Determine the [x, y] coordinate at the center of the cell enclosing the given text.  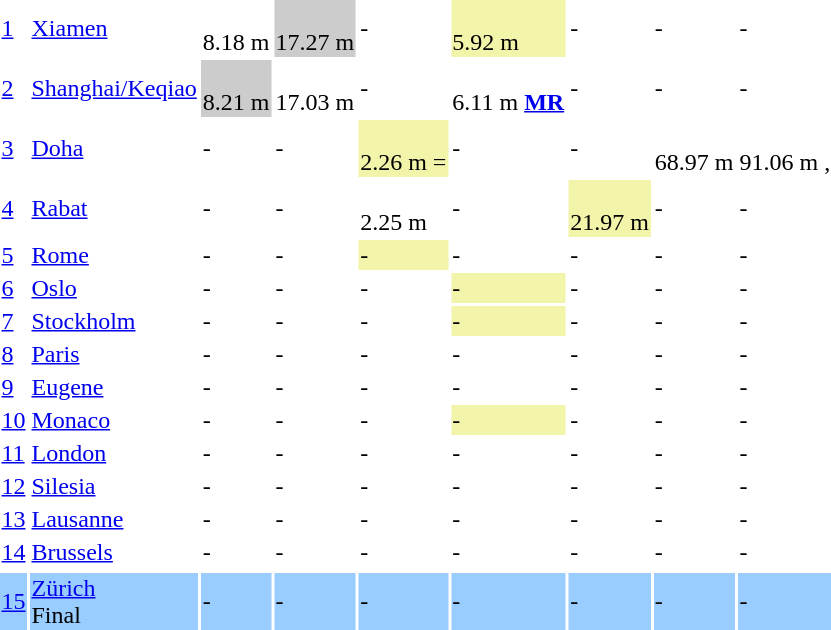
Monaco [114, 420]
5.92 m [508, 28]
Lausanne [114, 519]
17.27 m [315, 28]
13 [14, 519]
4 [14, 208]
Oslo [114, 288]
2.26 m = [404, 148]
London [114, 453]
9 [14, 387]
3 [14, 148]
Xiamen [114, 28]
Rome [114, 255]
Brussels [114, 552]
14 [14, 552]
Stockholm [114, 321]
12 [14, 486]
7 [14, 321]
Silesia [114, 486]
8 [14, 354]
Eugene [114, 387]
15 [14, 602]
1 [14, 28]
2 [14, 88]
Rabat [114, 208]
11 [14, 453]
8.21 m [236, 88]
Paris [114, 354]
5 [14, 255]
17.03 m [315, 88]
Doha [114, 148]
8.18 m [236, 28]
6.11 m MR [508, 88]
2.25 m [404, 208]
21.97 m [610, 208]
Shanghai/Keqiao [114, 88]
68.97 m [694, 148]
6 [14, 288]
10 [14, 420]
ZürichFinal [114, 602]
